Find where the given text appears and provide that cell's center as [X, Y] coordinate. 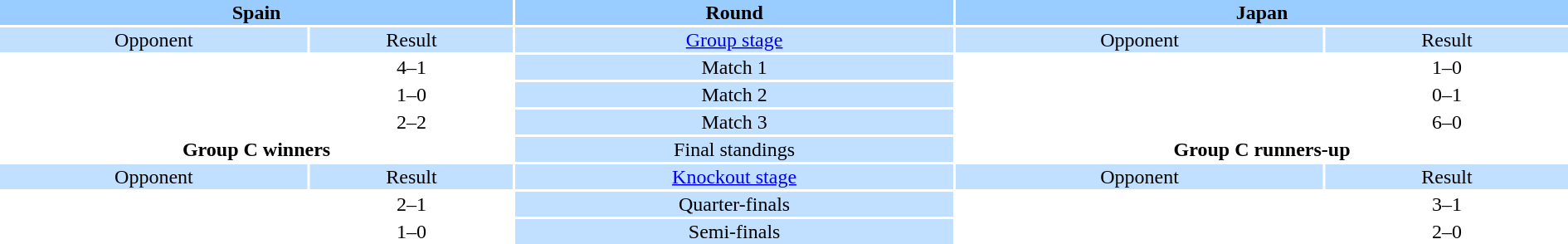
2–1 [411, 204]
Japan [1262, 12]
Spain [256, 12]
0–1 [1447, 95]
Semi-finals [734, 232]
2–2 [411, 122]
Round [734, 12]
4–1 [411, 67]
Match 3 [734, 122]
Final standings [734, 149]
Quarter-finals [734, 204]
Match 1 [734, 67]
Group C winners [256, 149]
Knockout stage [734, 177]
6–0 [1447, 122]
Group C runners-up [1262, 149]
2–0 [1447, 232]
Match 2 [734, 95]
3–1 [1447, 204]
Group stage [734, 40]
